Return the (X, Y) coordinate for the center point of the cell that contains the specified text.  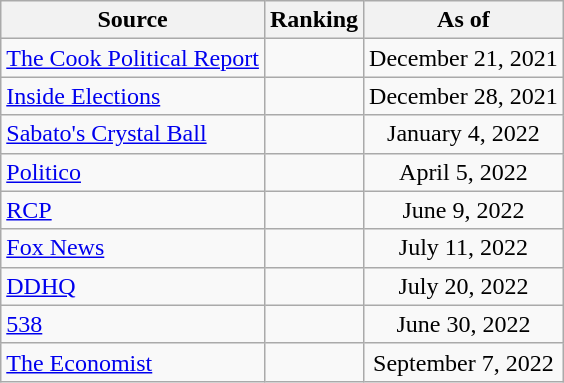
Source (133, 20)
The Economist (133, 362)
April 5, 2022 (464, 172)
December 28, 2021 (464, 96)
June 9, 2022 (464, 210)
July 20, 2022 (464, 286)
December 21, 2021 (464, 58)
Ranking (314, 20)
June 30, 2022 (464, 324)
The Cook Political Report (133, 58)
January 4, 2022 (464, 134)
Politico (133, 172)
As of (464, 20)
Sabato's Crystal Ball (133, 134)
September 7, 2022 (464, 362)
538 (133, 324)
July 11, 2022 (464, 248)
Inside Elections (133, 96)
DDHQ (133, 286)
RCP (133, 210)
Fox News (133, 248)
